Find where the given text appears and provide that cell's center as (X, Y) coordinate. 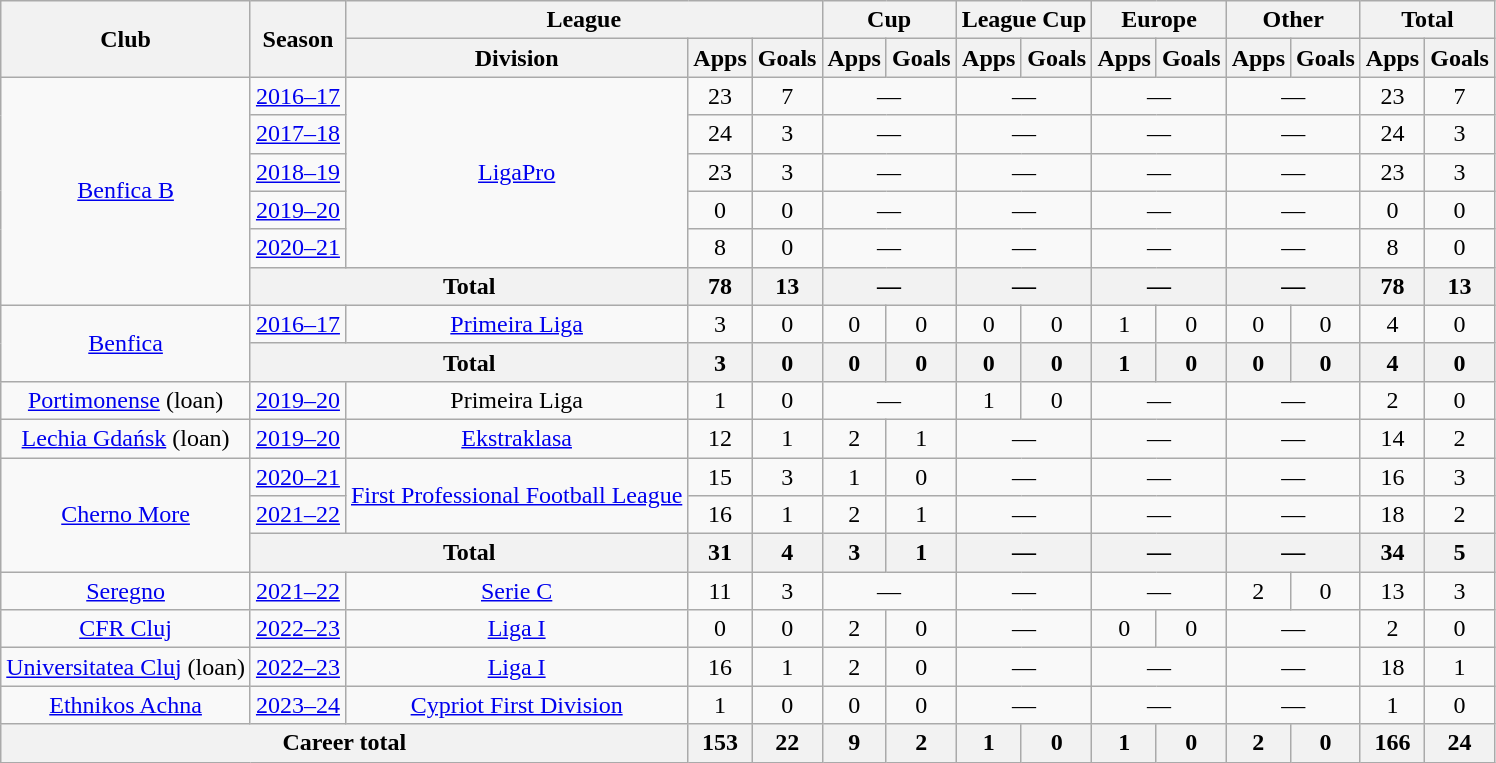
Ekstraklasa (516, 438)
Other (1293, 20)
15 (720, 477)
Universitatea Cluj (loan) (126, 667)
Cypriot First Division (516, 705)
2017–18 (298, 134)
Division (516, 58)
14 (1392, 438)
CFR Cluj (126, 629)
Seregno (126, 591)
Season (298, 39)
Club (126, 39)
Benfica (126, 343)
LigaPro (516, 172)
Serie C (516, 591)
First Professional Football League (516, 496)
Europe (1159, 20)
Cup (889, 20)
34 (1392, 553)
League Cup (1024, 20)
22 (787, 743)
Ethnikos Achna (126, 705)
Lechia Gdańsk (loan) (126, 438)
12 (720, 438)
166 (1392, 743)
League (584, 20)
11 (720, 591)
Portimonense (loan) (126, 400)
Career total (344, 743)
153 (720, 743)
31 (720, 553)
2018–19 (298, 172)
Cherno More (126, 515)
Benfica B (126, 191)
9 (854, 743)
5 (1460, 553)
2023–24 (298, 705)
